Detect which cell encompasses the target text, then output its [x, y] center coordinate. 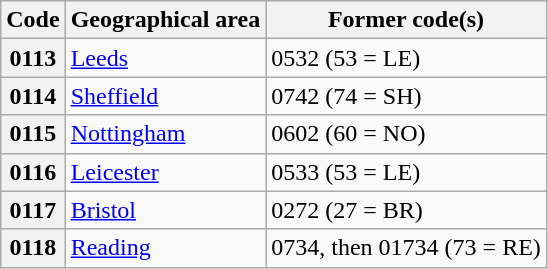
Bristol [166, 210]
0118 [33, 248]
0602 (60 = NO) [406, 134]
0532 (53 = LE) [406, 58]
0272 (27 = BR) [406, 210]
0742 (74 = SH) [406, 96]
Nottingham [166, 134]
0533 (53 = LE) [406, 172]
Geographical area [166, 20]
0114 [33, 96]
Leeds [166, 58]
0734, then 01734 (73 = RE) [406, 248]
Former code(s) [406, 20]
Leicester [166, 172]
0117 [33, 210]
Code [33, 20]
Reading [166, 248]
Sheffield [166, 96]
0115 [33, 134]
0113 [33, 58]
0116 [33, 172]
